From the cell containing the given text, extract its center point as (X, Y) coordinate. 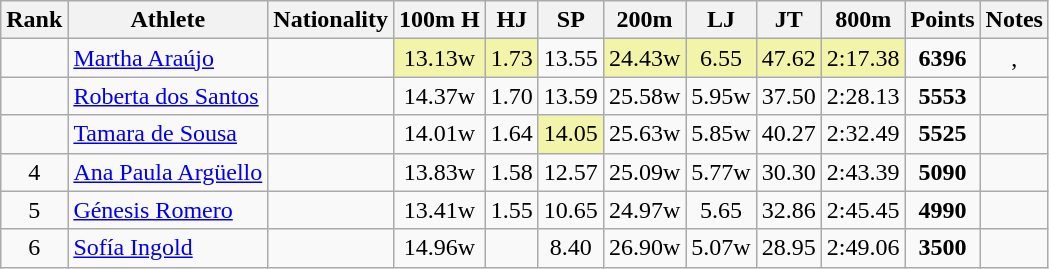
5.85w (721, 134)
6396 (942, 58)
800m (863, 20)
2:17.38 (863, 58)
1.64 (512, 134)
2:45.45 (863, 210)
47.62 (788, 58)
, (1014, 58)
100m H (440, 20)
2:49.06 (863, 248)
5525 (942, 134)
Martha Araújo (168, 58)
13.83w (440, 172)
12.57 (570, 172)
Athlete (168, 20)
28.95 (788, 248)
3500 (942, 248)
32.86 (788, 210)
2:32.49 (863, 134)
Rank (34, 20)
HJ (512, 20)
13.59 (570, 96)
24.43w (644, 58)
2:28.13 (863, 96)
200m (644, 20)
40.27 (788, 134)
1.70 (512, 96)
13.55 (570, 58)
JT (788, 20)
13.13w (440, 58)
1.58 (512, 172)
4 (34, 172)
Points (942, 20)
Ana Paula Argüello (168, 172)
LJ (721, 20)
26.90w (644, 248)
13.41w (440, 210)
1.73 (512, 58)
1.55 (512, 210)
Tamara de Sousa (168, 134)
25.58w (644, 96)
5 (34, 210)
4990 (942, 210)
10.65 (570, 210)
5553 (942, 96)
5090 (942, 172)
Roberta dos Santos (168, 96)
Nationality (331, 20)
2:43.39 (863, 172)
5.65 (721, 210)
5.95w (721, 96)
14.01w (440, 134)
6.55 (721, 58)
30.30 (788, 172)
14.96w (440, 248)
37.50 (788, 96)
25.09w (644, 172)
Sofía Ingold (168, 248)
14.05 (570, 134)
5.77w (721, 172)
SP (570, 20)
Génesis Romero (168, 210)
Notes (1014, 20)
25.63w (644, 134)
24.97w (644, 210)
6 (34, 248)
14.37w (440, 96)
5.07w (721, 248)
8.40 (570, 248)
